Find where the given text appears and provide that cell's center as [X, Y] coordinate. 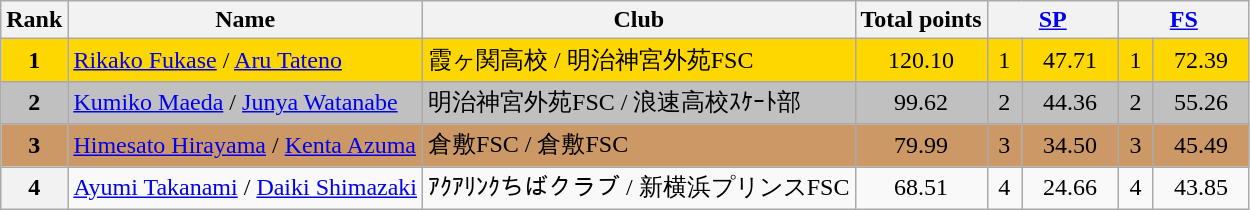
99.62 [921, 102]
43.85 [1202, 188]
72.39 [1202, 60]
SP [1052, 20]
24.66 [1070, 188]
45.49 [1202, 146]
34.50 [1070, 146]
ｱｸｱﾘﾝｸちばクラブ / 新横浜プリンスFSC [639, 188]
68.51 [921, 188]
Himesato Hirayama / Kenta Azuma [246, 146]
47.71 [1070, 60]
79.99 [921, 146]
Total points [921, 20]
Name [246, 20]
Ayumi Takanami / Daiki Shimazaki [246, 188]
明治神宮外苑FSC / 浪速高校ｽｹｰﾄ部 [639, 102]
120.10 [921, 60]
Kumiko Maeda / Junya Watanabe [246, 102]
44.36 [1070, 102]
倉敷FSC / 倉敷FSC [639, 146]
FS [1184, 20]
Club [639, 20]
Rikako Fukase / Aru Tateno [246, 60]
霞ヶ関高校 / 明治神宮外苑FSC [639, 60]
Rank [34, 20]
55.26 [1202, 102]
